Extract the (X, Y) coordinate from the center of the cell holding the provided text.  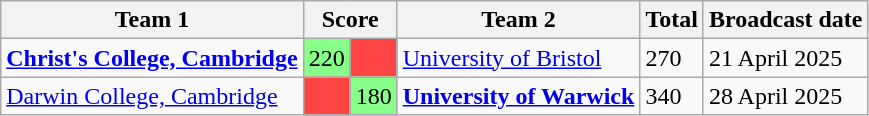
Broadcast date (786, 20)
28 April 2025 (786, 96)
270 (672, 58)
Darwin College, Cambridge (152, 96)
Christ's College, Cambridge (152, 58)
Total (672, 20)
340 (672, 96)
University of Warwick (518, 96)
Team 1 (152, 20)
Score (350, 20)
180 (374, 96)
University of Bristol (518, 58)
Team 2 (518, 20)
220 (326, 58)
21 April 2025 (786, 58)
